Find where the given text appears and provide that cell's center as (x, y) coordinate. 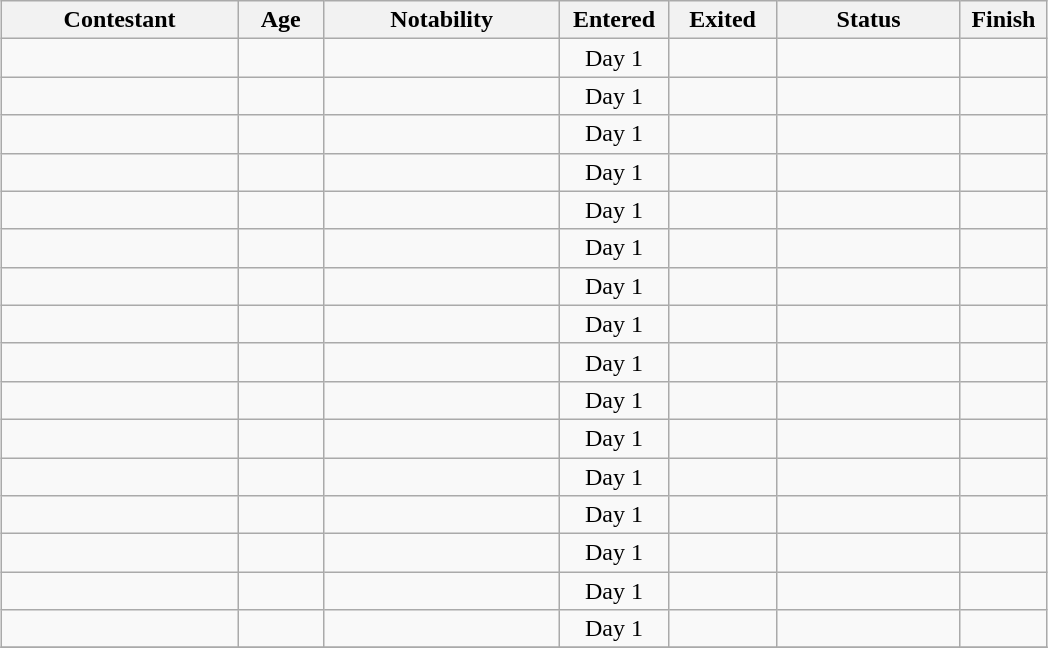
Status (869, 20)
Finish (1003, 20)
Notability (442, 20)
Age (281, 20)
Contestant (120, 20)
Exited (722, 20)
Entered (614, 20)
